Return [x, y] of the center of cell containing provided text 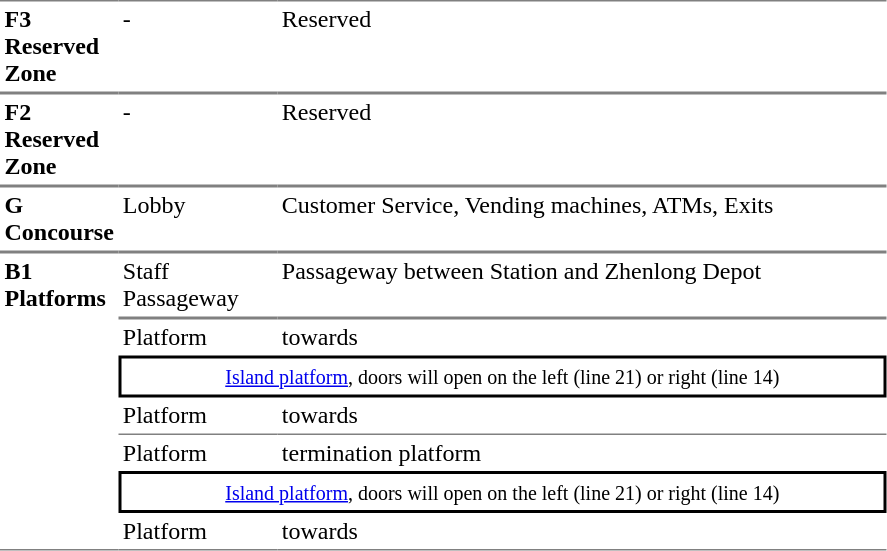
F2Reserved Zone [59, 140]
Passageway between Station and Zhenlong Depot [582, 285]
F3Reserved Zone [59, 46]
GConcourse [59, 219]
Lobby [198, 219]
Customer Service, Vending machines, ATMs, Exits [582, 219]
B1Platforms [59, 401]
termination platform [582, 453]
Staff Passageway [198, 285]
